Scan for the cell matching the given text and deliver its (x, y) coordinate at center. 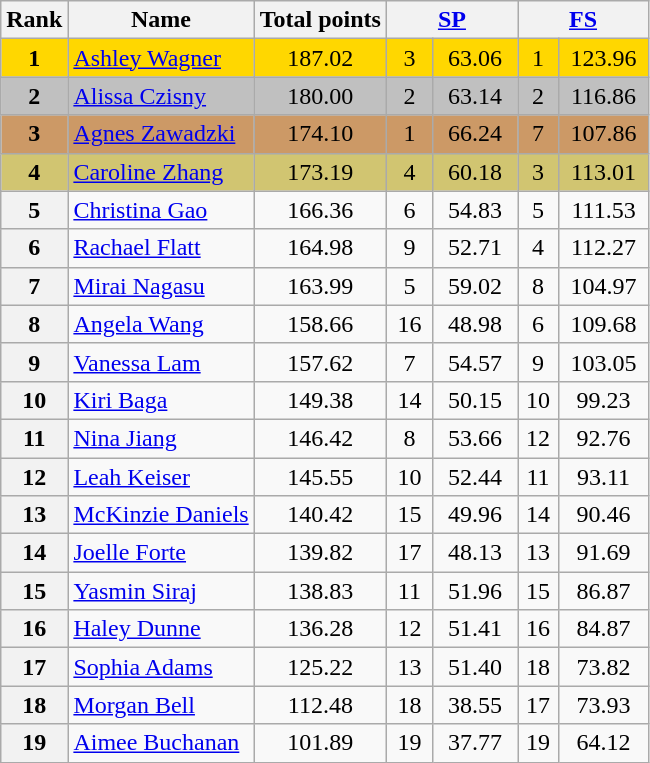
187.02 (320, 58)
92.76 (603, 438)
112.48 (320, 705)
50.15 (474, 400)
166.36 (320, 210)
103.05 (603, 362)
138.83 (320, 591)
Mirai Nagasu (161, 286)
63.06 (474, 58)
Rachael Flatt (161, 248)
149.38 (320, 400)
Joelle Forte (161, 553)
164.98 (320, 248)
51.96 (474, 591)
109.68 (603, 324)
48.13 (474, 553)
123.96 (603, 58)
163.99 (320, 286)
139.82 (320, 553)
60.18 (474, 172)
51.41 (474, 629)
113.01 (603, 172)
173.19 (320, 172)
158.66 (320, 324)
Morgan Bell (161, 705)
Aimee Buchanan (161, 743)
52.71 (474, 248)
107.86 (603, 134)
51.40 (474, 667)
86.87 (603, 591)
Haley Dunne (161, 629)
Yasmin Siraj (161, 591)
48.98 (474, 324)
157.62 (320, 362)
63.14 (474, 96)
Name (161, 20)
McKinzie Daniels (161, 515)
Nina Jiang (161, 438)
111.53 (603, 210)
Vanessa Lam (161, 362)
53.66 (474, 438)
Christina Gao (161, 210)
Leah Keiser (161, 477)
52.44 (474, 477)
73.82 (603, 667)
99.23 (603, 400)
93.11 (603, 477)
145.55 (320, 477)
140.42 (320, 515)
91.69 (603, 553)
54.57 (474, 362)
FS (584, 20)
Total points (320, 20)
59.02 (474, 286)
116.86 (603, 96)
136.28 (320, 629)
64.12 (603, 743)
Sophia Adams (161, 667)
Angela Wang (161, 324)
90.46 (603, 515)
104.97 (603, 286)
73.93 (603, 705)
Agnes Zawadzki (161, 134)
180.00 (320, 96)
101.89 (320, 743)
Kiri Baga (161, 400)
84.87 (603, 629)
54.83 (474, 210)
Rank (34, 20)
Ashley Wagner (161, 58)
Alissa Czisny (161, 96)
146.42 (320, 438)
SP (452, 20)
174.10 (320, 134)
Caroline Zhang (161, 172)
112.27 (603, 248)
37.77 (474, 743)
38.55 (474, 705)
49.96 (474, 515)
125.22 (320, 667)
66.24 (474, 134)
